Locate the cell with the specified text and output its (x, y) center coordinate. 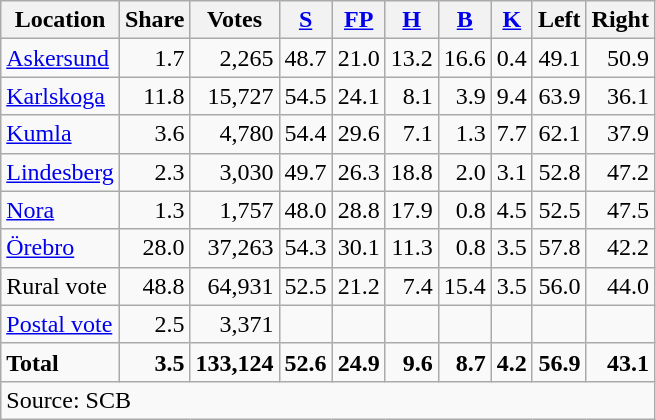
Location (60, 20)
3.9 (464, 96)
Lindesberg (60, 172)
43.1 (620, 362)
Askersund (60, 58)
29.6 (358, 134)
54.4 (306, 134)
64,931 (234, 286)
7.1 (412, 134)
15,727 (234, 96)
48.7 (306, 58)
Nora (60, 210)
Rural vote (60, 286)
37,263 (234, 248)
3,030 (234, 172)
8.7 (464, 362)
49.7 (306, 172)
0.4 (512, 58)
56.9 (559, 362)
2.5 (154, 324)
49.1 (559, 58)
133,124 (234, 362)
Left (559, 20)
52.8 (559, 172)
52.6 (306, 362)
36.1 (620, 96)
62.1 (559, 134)
2,265 (234, 58)
57.8 (559, 248)
7.4 (412, 286)
42.2 (620, 248)
Total (60, 362)
50.9 (620, 58)
Kumla (60, 134)
4.2 (512, 362)
2.3 (154, 172)
4.5 (512, 210)
K (512, 20)
B (464, 20)
11.3 (412, 248)
9.6 (412, 362)
Right (620, 20)
3,371 (234, 324)
Share (154, 20)
28.0 (154, 248)
21.2 (358, 286)
16.6 (464, 58)
11.8 (154, 96)
3.1 (512, 172)
Örebro (60, 248)
Karlskoga (60, 96)
24.9 (358, 362)
3.6 (154, 134)
Postal vote (60, 324)
54.3 (306, 248)
24.1 (358, 96)
48.8 (154, 286)
S (306, 20)
9.4 (512, 96)
21.0 (358, 58)
30.1 (358, 248)
44.0 (620, 286)
7.7 (512, 134)
FP (358, 20)
8.1 (412, 96)
13.2 (412, 58)
Votes (234, 20)
47.2 (620, 172)
26.3 (358, 172)
H (412, 20)
4,780 (234, 134)
15.4 (464, 286)
54.5 (306, 96)
63.9 (559, 96)
2.0 (464, 172)
37.9 (620, 134)
28.8 (358, 210)
Source: SCB (328, 400)
1,757 (234, 210)
47.5 (620, 210)
17.9 (412, 210)
1.7 (154, 58)
18.8 (412, 172)
48.0 (306, 210)
56.0 (559, 286)
